Output the [X, Y] coordinate of the center of the cell containing the given text.  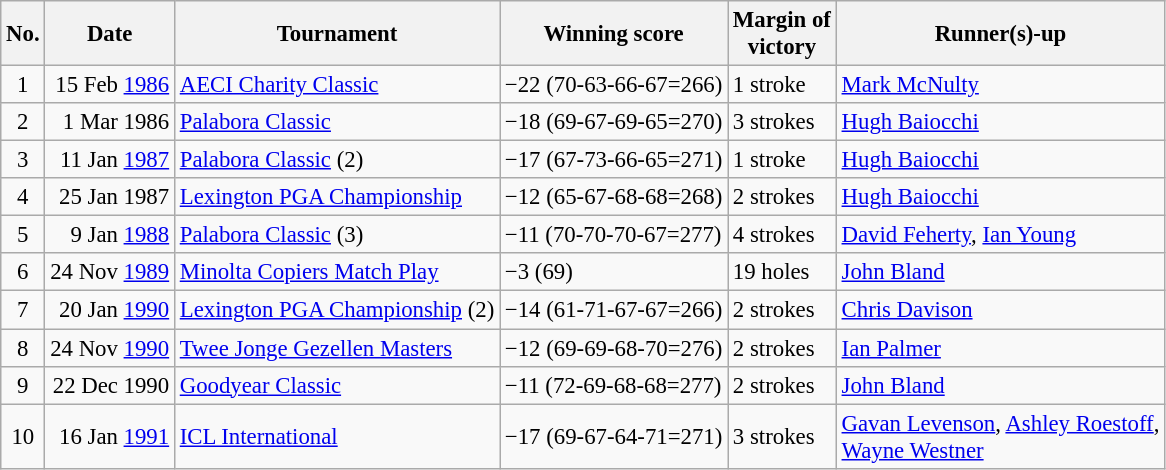
1 Mar 1986 [110, 122]
10 [23, 436]
1 [23, 85]
4 strokes [782, 235]
−11 (72-69-68-68=277) [614, 385]
Chris Davison [1000, 310]
Ian Palmer [1000, 348]
Runner(s)-up [1000, 34]
No. [23, 34]
−17 (67-73-66-65=271) [614, 160]
24 Nov 1990 [110, 348]
7 [23, 310]
19 holes [782, 273]
Margin ofvictory [782, 34]
Minolta Copiers Match Play [336, 273]
15 Feb 1986 [110, 85]
−14 (61-71-67-67=266) [614, 310]
5 [23, 235]
Mark McNulty [1000, 85]
−17 (69-67-64-71=271) [614, 436]
Lexington PGA Championship (2) [336, 310]
11 Jan 1987 [110, 160]
6 [23, 273]
20 Jan 1990 [110, 310]
David Feherty, Ian Young [1000, 235]
25 Jan 1987 [110, 197]
−18 (69-67-69-65=270) [614, 122]
16 Jan 1991 [110, 436]
9 Jan 1988 [110, 235]
24 Nov 1989 [110, 273]
2 [23, 122]
9 [23, 385]
−22 (70-63-66-67=266) [614, 85]
Palabora Classic (3) [336, 235]
Winning score [614, 34]
Palabora Classic [336, 122]
8 [23, 348]
Tournament [336, 34]
−12 (69-69-68-70=276) [614, 348]
3 [23, 160]
Lexington PGA Championship [336, 197]
22 Dec 1990 [110, 385]
ICL International [336, 436]
−11 (70-70-70-67=277) [614, 235]
Palabora Classic (2) [336, 160]
−12 (65-67-68-68=268) [614, 197]
Twee Jonge Gezellen Masters [336, 348]
4 [23, 197]
Goodyear Classic [336, 385]
Gavan Levenson, Ashley Roestoff, Wayne Westner [1000, 436]
Date [110, 34]
−3 (69) [614, 273]
AECI Charity Classic [336, 85]
